Provide the [X, Y] coordinate of the cell's center where the given text is located.  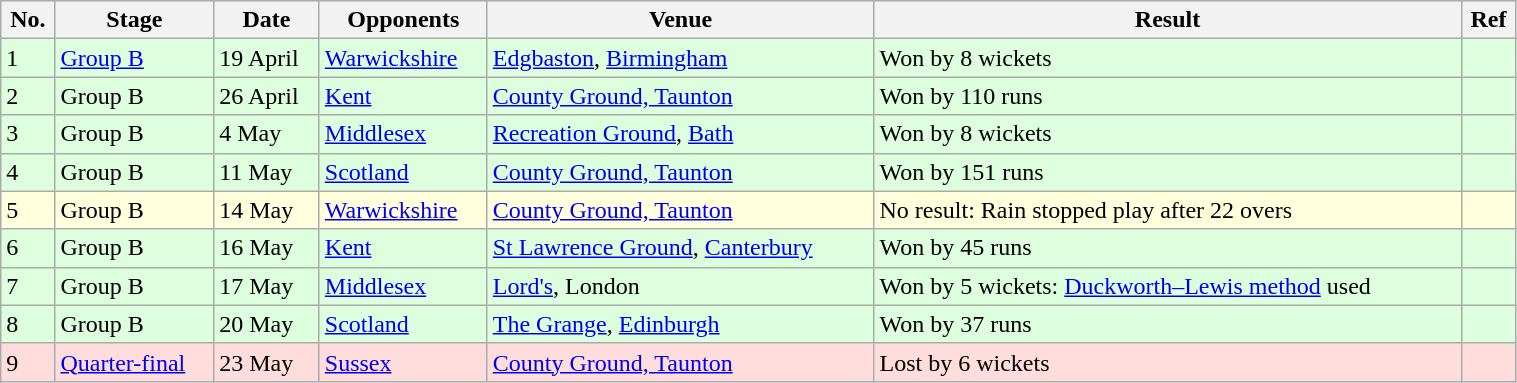
No result: Rain stopped play after 22 overs [1168, 210]
4 [28, 172]
Won by 37 runs [1168, 324]
4 May [267, 134]
The Grange, Edinburgh [680, 324]
26 April [267, 96]
Opponents [403, 20]
2 [28, 96]
Lord's, London [680, 286]
Stage [134, 20]
8 [28, 324]
No. [28, 20]
Venue [680, 20]
Sussex [403, 362]
Edgbaston, Birmingham [680, 58]
Ref [1488, 20]
19 April [267, 58]
Lost by 6 wickets [1168, 362]
Won by 45 runs [1168, 248]
9 [28, 362]
Won by 151 runs [1168, 172]
Quarter-final [134, 362]
23 May [267, 362]
Won by 110 runs [1168, 96]
St Lawrence Ground, Canterbury [680, 248]
16 May [267, 248]
3 [28, 134]
14 May [267, 210]
6 [28, 248]
Date [267, 20]
7 [28, 286]
Won by 5 wickets: Duckworth–Lewis method used [1168, 286]
17 May [267, 286]
1 [28, 58]
5 [28, 210]
Recreation Ground, Bath [680, 134]
11 May [267, 172]
20 May [267, 324]
Result [1168, 20]
